Scan for the cell matching the given text and deliver its [X, Y] coordinate at center. 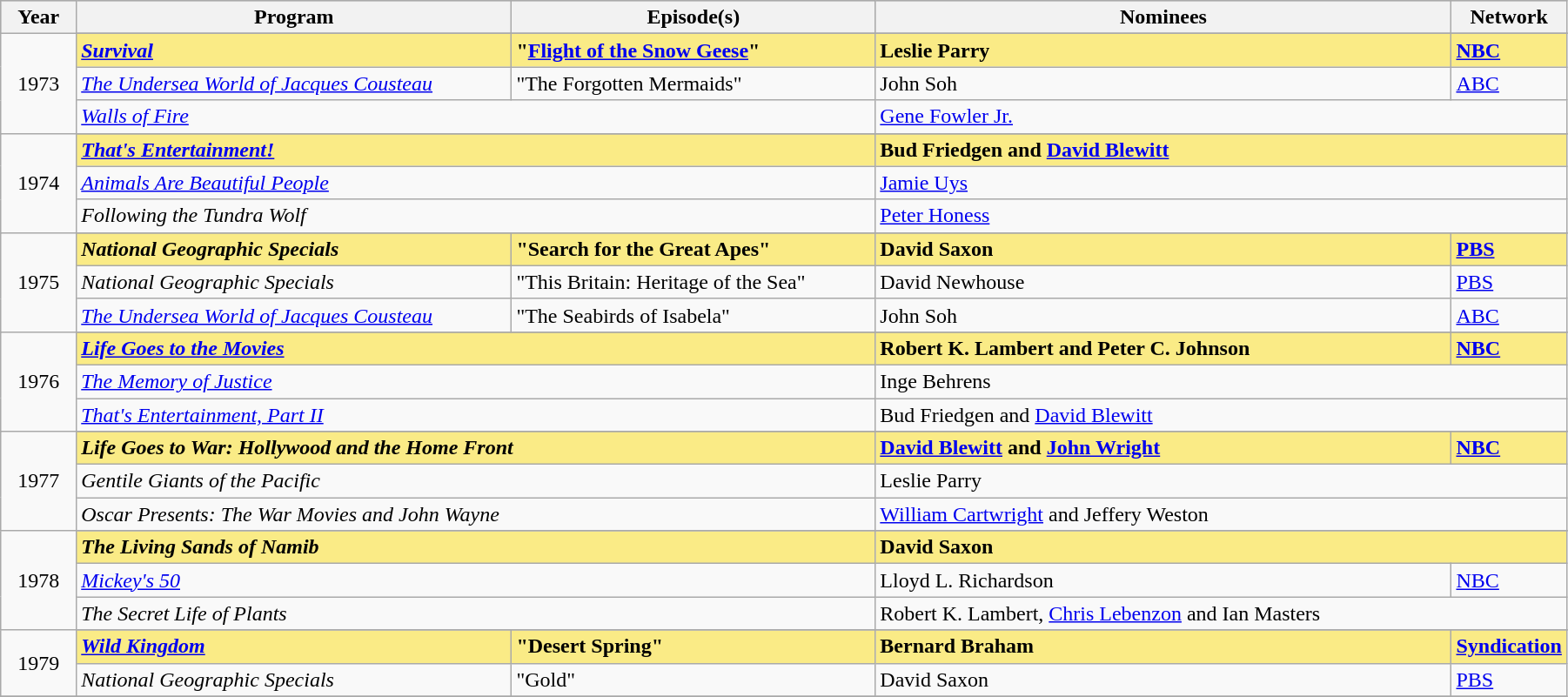
Life Goes to the Movies [476, 348]
Gentile Giants of the Pacific [476, 481]
That's Entertainment! [476, 150]
Lloyd L. Richardson [1163, 580]
1978 [38, 580]
Walls of Fire [476, 117]
Robert K. Lambert, Chris Lebenzon and Ian Masters [1222, 613]
David Blewitt and John Wright [1163, 448]
Mickey's 50 [476, 580]
"This Britain: Heritage of the Sea" [694, 282]
The Memory of Justice [476, 381]
Episode(s) [694, 17]
Animals Are Beautiful People [476, 183]
Life Goes to War: Hollywood and the Home Front [476, 448]
Year [38, 17]
Peter Honess [1222, 216]
Survival [294, 50]
"The Seabirds of Isabela" [694, 315]
Program [294, 17]
Wild Kingdom [294, 647]
"The Forgotten Mermaids" [694, 84]
Syndication [1509, 647]
"Flight of the Snow Geese" [694, 50]
1976 [38, 381]
1975 [38, 282]
1979 [38, 663]
Inge Behrens [1222, 381]
1977 [38, 481]
Gene Fowler Jr. [1222, 117]
The Secret Life of Plants [476, 613]
"Gold" [694, 680]
David Newhouse [1163, 282]
That's Entertainment, Part II [476, 415]
1974 [38, 183]
"Desert Spring" [694, 647]
Nominees [1163, 17]
Network [1509, 17]
Bernard Braham [1163, 647]
Robert K. Lambert and Peter C. Johnson [1163, 348]
Oscar Presents: The War Movies and John Wayne [476, 514]
Jamie Uys [1222, 183]
1973 [38, 84]
William Cartwright and Jeffery Weston [1222, 514]
The Living Sands of Namib [476, 547]
Following the Tundra Wolf [476, 216]
"Search for the Great Apes" [694, 249]
